Find where the given text appears and provide that cell's center as (X, Y) coordinate. 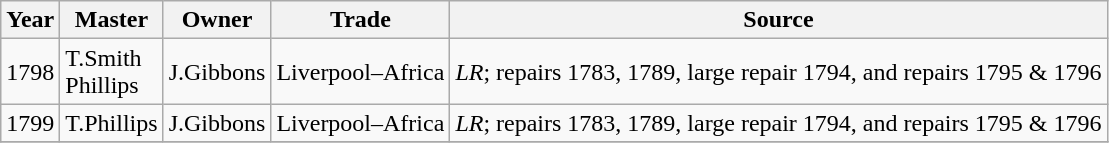
T.SmithPhillips (112, 72)
Owner (217, 20)
1798 (30, 72)
Master (112, 20)
1799 (30, 123)
Trade (360, 20)
Year (30, 20)
Source (778, 20)
T.Phillips (112, 123)
